Return [x, y] of the center of cell containing provided text 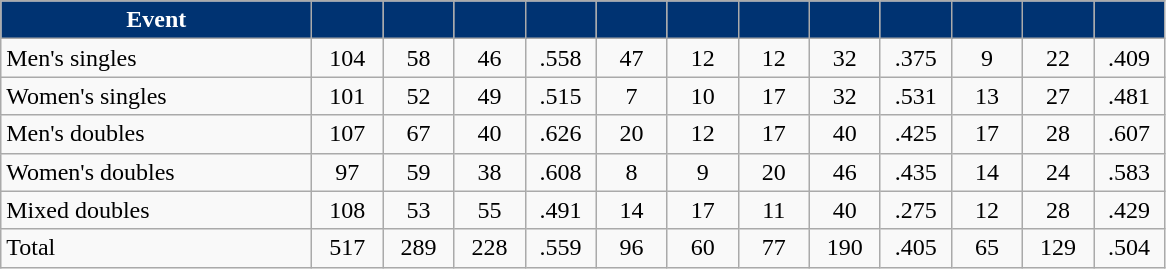
96 [632, 248]
.531 [916, 96]
Event [156, 20]
108 [348, 210]
38 [490, 172]
7 [632, 96]
27 [1058, 96]
Women's doubles [156, 172]
190 [844, 248]
Mixed doubles [156, 210]
107 [348, 134]
104 [348, 58]
60 [702, 248]
77 [774, 248]
.425 [916, 134]
.558 [560, 58]
Men's singles [156, 58]
.504 [1130, 248]
Total [156, 248]
.515 [560, 96]
.405 [916, 248]
.583 [1130, 172]
.429 [1130, 210]
22 [1058, 58]
55 [490, 210]
67 [418, 134]
10 [702, 96]
101 [348, 96]
289 [418, 248]
Men's doubles [156, 134]
8 [632, 172]
228 [490, 248]
.435 [916, 172]
49 [490, 96]
.491 [560, 210]
.275 [916, 210]
.375 [916, 58]
517 [348, 248]
97 [348, 172]
53 [418, 210]
Women's singles [156, 96]
59 [418, 172]
.409 [1130, 58]
.626 [560, 134]
13 [986, 96]
52 [418, 96]
11 [774, 210]
129 [1058, 248]
47 [632, 58]
.559 [560, 248]
.481 [1130, 96]
65 [986, 248]
58 [418, 58]
.608 [560, 172]
.607 [1130, 134]
24 [1058, 172]
